Provide the (X, Y) coordinate of the cell's center where the given text is located.  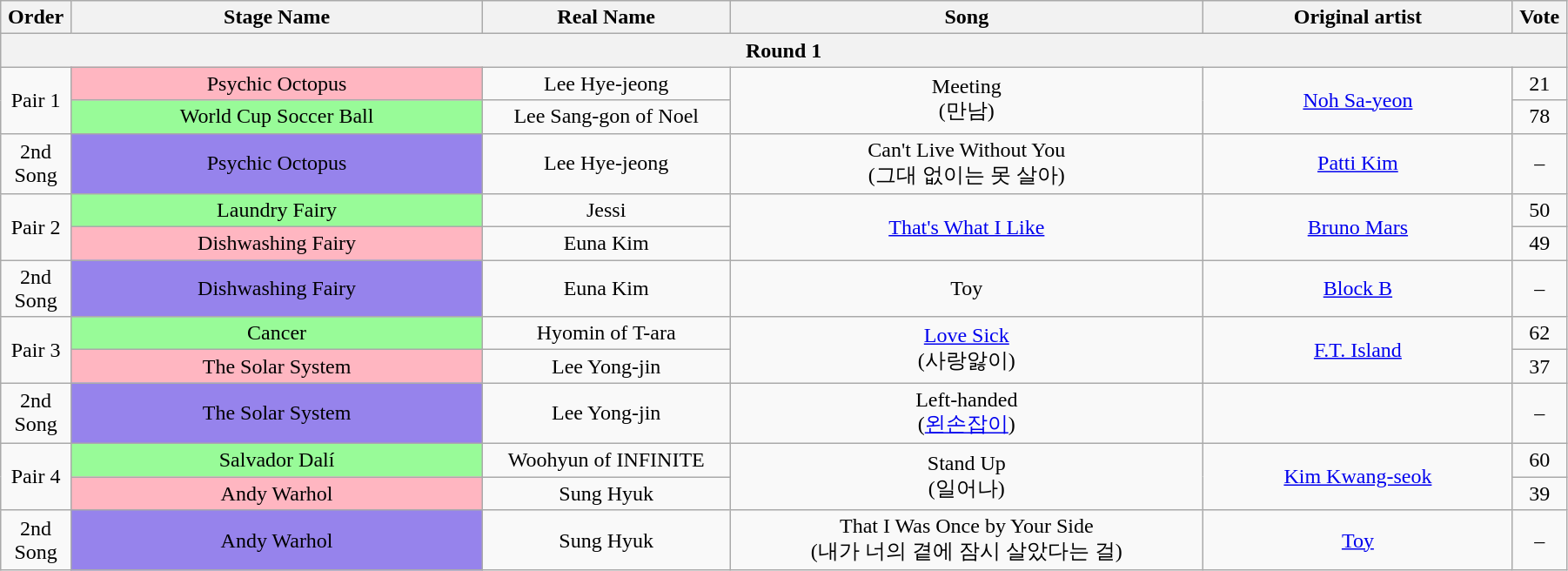
Song (967, 17)
62 (1540, 333)
Can't Live Without You(그대 없이는 못 살아) (967, 164)
Lee Sang-gon of Noel (606, 117)
49 (1540, 244)
Hyomin of T-ara (606, 333)
Meeting(만남) (967, 100)
Cancer (277, 333)
Left-handed(왼손잡이) (967, 413)
Round 1 (784, 50)
Order (37, 17)
60 (1540, 460)
World Cup Soccer Ball (277, 117)
Pair 3 (37, 350)
Stage Name (277, 17)
37 (1540, 366)
Noh Sa-yeon (1357, 100)
That I Was Once by Your Side(내가 너의 곁에 잠시 살았다는 걸) (967, 541)
Pair 4 (37, 476)
Pair 1 (37, 100)
Jessi (606, 211)
21 (1540, 84)
Woohyun of INFINITE (606, 460)
Bruno Mars (1357, 227)
78 (1540, 117)
Real Name (606, 17)
Pair 2 (37, 227)
Laundry Fairy (277, 211)
Stand Up(일어나) (967, 476)
That's What I Like (967, 227)
Vote (1540, 17)
Love Sick(사랑앓이) (967, 350)
Kim Kwang-seok (1357, 476)
Original artist (1357, 17)
Patti Kim (1357, 164)
39 (1540, 494)
50 (1540, 211)
Salvador Dalí (277, 460)
Block B (1357, 289)
F.T. Island (1357, 350)
